Return the (X, Y) coordinate for the center point of the cell that contains the specified text.  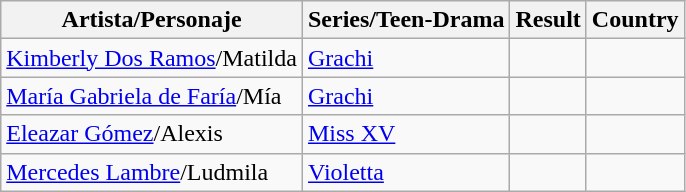
Eleazar Gómez/Alexis (152, 134)
Result (548, 20)
Artista/Personaje (152, 20)
Kimberly Dos Ramos/Matilda (152, 58)
Mercedes Lambre/Ludmila (152, 172)
Violetta (406, 172)
Miss XV (406, 134)
María Gabriela de Faría/Mía (152, 96)
Country (635, 20)
Series/Teen-Drama (406, 20)
